Return (X, Y) of the center of cell containing provided text 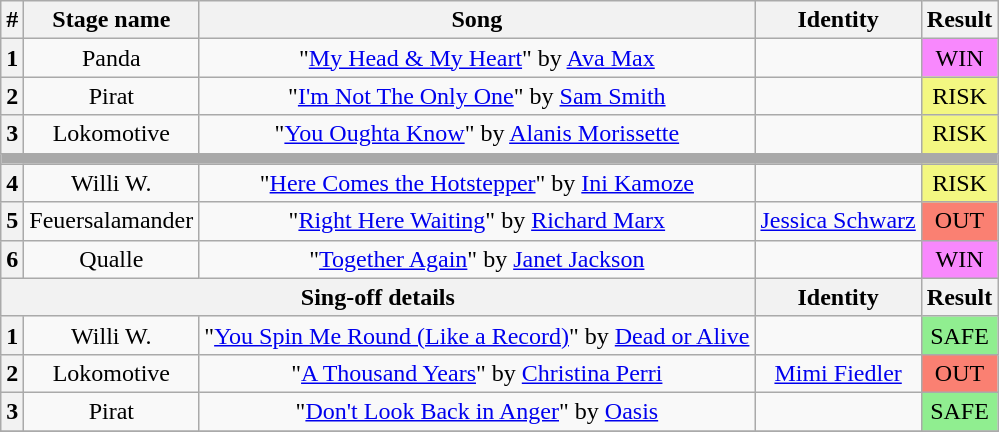
"A Thousand Years" by Christina Perri (477, 373)
Sing-off details (378, 297)
Mimi Fiedler (838, 373)
Feuersalamander (112, 221)
"Right Here Waiting" by Richard Marx (477, 221)
6 (12, 259)
Jessica Schwarz (838, 221)
4 (12, 183)
"Don't Look Back in Anger" by Oasis (477, 411)
Song (477, 20)
"Here Comes the Hotstepper" by Ini Kamoze (477, 183)
Stage name (112, 20)
"You Spin Me Round (Like a Record)" by Dead or Alive (477, 335)
"I'm Not The Only One" by Sam Smith (477, 96)
Qualle (112, 259)
"Together Again" by Janet Jackson (477, 259)
Panda (112, 58)
5 (12, 221)
"You Oughta Know" by Alanis Morissette (477, 134)
"My Head & My Heart" by Ava Max (477, 58)
# (12, 20)
